Extract the [x, y] coordinate from the center of the cell holding the provided text.  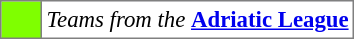
Teams from the Adriatic League [198, 20]
